Detect which cell encompasses the target text, then output its (x, y) center coordinate. 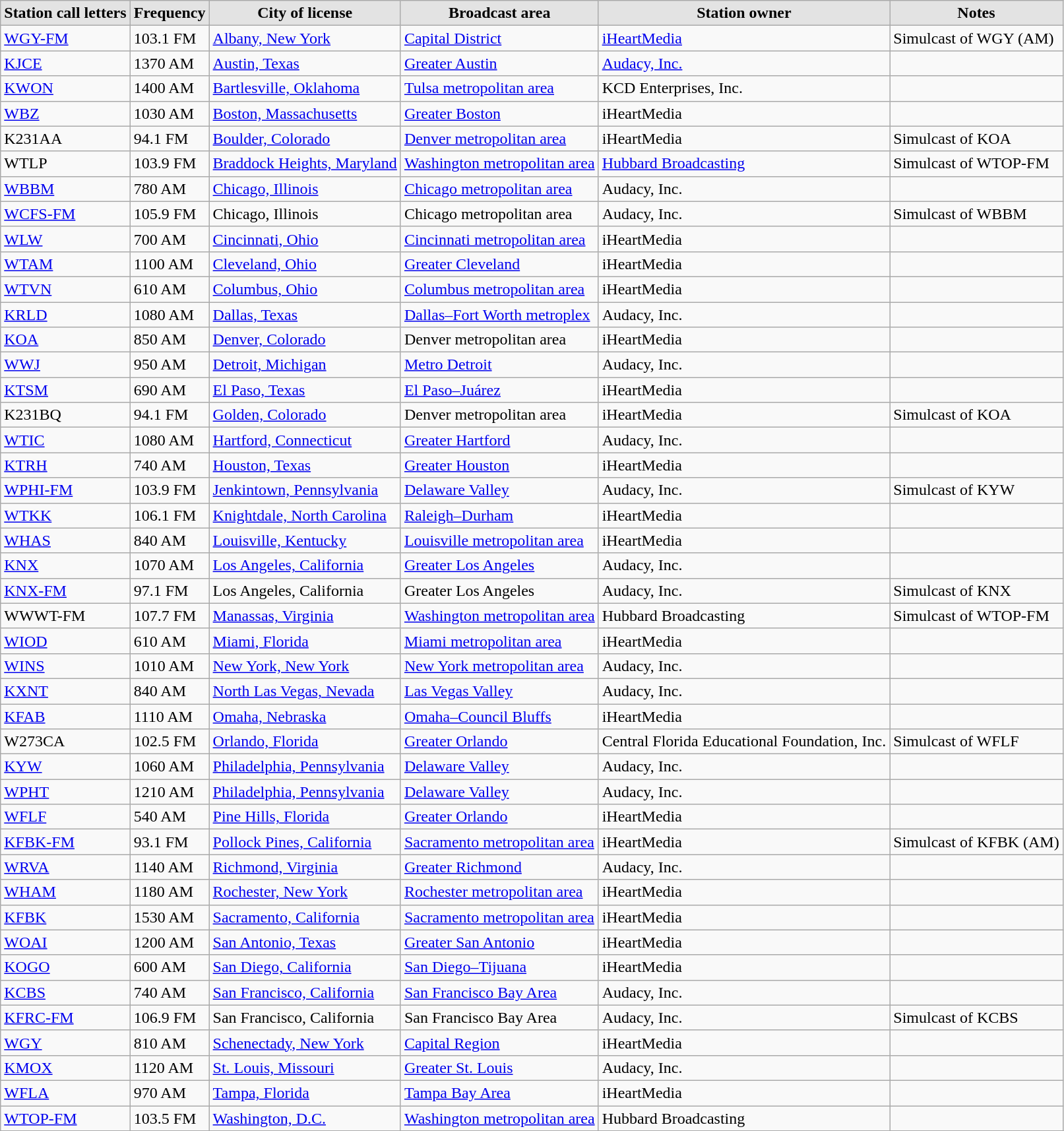
1180 AM (170, 892)
Station call letters (65, 13)
Greater San Antonio (499, 942)
WIOD (65, 641)
KYW (65, 767)
Simulcast of KFBK (AM) (976, 842)
Simulcast of KCBS (976, 1018)
Columbus metropolitan area (499, 289)
Manassas, Virginia (305, 616)
San Antonio, Texas (305, 942)
970 AM (170, 1093)
KCBS (65, 992)
Capital Region (499, 1043)
Miami metropolitan area (499, 641)
Austin, Texas (305, 63)
KFRC-FM (65, 1018)
Broadcast area (499, 13)
Raleigh–Durham (499, 515)
Omaha–Council Bluffs (499, 716)
1060 AM (170, 767)
San Diego–Tijuana (499, 967)
Omaha, Nebraska (305, 716)
El Paso–Juárez (499, 390)
Jenkintown, Pennsylvania (305, 490)
KFBK (65, 917)
KMOX (65, 1068)
780 AM (170, 189)
690 AM (170, 390)
KNX (65, 565)
Rochester, New York (305, 892)
KNX-FM (65, 591)
WWJ (65, 365)
City of license (305, 13)
Greater Hartford (499, 440)
Pine Hills, Florida (305, 817)
KFAB (65, 716)
1140 AM (170, 867)
Metro Detroit (499, 365)
1530 AM (170, 917)
KTRH (65, 465)
Hartford, Connecticut (305, 440)
K231AA (65, 139)
WPHI-FM (65, 490)
WGY-FM (65, 38)
Orlando, Florida (305, 742)
North Las Vegas, Nevada (305, 691)
Sacramento, California (305, 917)
K231BQ (65, 415)
KOA (65, 340)
Simulcast of WBBM (976, 214)
New York, New York (305, 666)
KWON (65, 88)
Greater Houston (499, 465)
KTSM (65, 390)
Rochester metropolitan area (499, 892)
102.5 FM (170, 742)
Denver, Colorado (305, 340)
WOAI (65, 942)
WHAM (65, 892)
Central Florida Educational Foundation, Inc. (744, 742)
1100 AM (170, 264)
Simulcast of KYW (976, 490)
KJCE (65, 63)
Braddock Heights, Maryland (305, 164)
1030 AM (170, 113)
Greater Boston (499, 113)
Boulder, Colorado (305, 139)
1070 AM (170, 565)
WBZ (65, 113)
103.1 FM (170, 38)
WTVN (65, 289)
97.1 FM (170, 591)
1400 AM (170, 88)
WFLF (65, 817)
Detroit, Michigan (305, 365)
810 AM (170, 1043)
Simulcast of KNX (976, 591)
KCD Enterprises, Inc. (744, 88)
Notes (976, 13)
Dallas, Texas (305, 315)
1210 AM (170, 792)
Boston, Massachusetts (305, 113)
107.7 FM (170, 616)
Greater St. Louis (499, 1068)
New York metropolitan area (499, 666)
WWWT-FM (65, 616)
Las Vegas Valley (499, 691)
1120 AM (170, 1068)
Louisville, Kentucky (305, 540)
Pollock Pines, California (305, 842)
Tampa Bay Area (499, 1093)
Dallas–Fort Worth metroplex (499, 315)
WTAM (65, 264)
WTOP-FM (65, 1118)
W273CA (65, 742)
Albany, New York (305, 38)
106.1 FM (170, 515)
St. Louis, Missouri (305, 1068)
WTKK (65, 515)
Louisville metropolitan area (499, 540)
WLW (65, 239)
Simulcast of WFLF (976, 742)
105.9 FM (170, 214)
Frequency (170, 13)
Richmond, Virginia (305, 867)
Greater Austin (499, 63)
Tulsa metropolitan area (499, 88)
WGY (65, 1043)
Knightdale, North Carolina (305, 515)
850 AM (170, 340)
WPHT (65, 792)
Schenectady, New York (305, 1043)
KFBK-FM (65, 842)
Houston, Texas (305, 465)
600 AM (170, 967)
KOGO (65, 967)
Washington, D.C. (305, 1118)
103.5 FM (170, 1118)
WCFS-FM (65, 214)
Greater Richmond (499, 867)
Cincinnati, Ohio (305, 239)
Simulcast of WGY (AM) (976, 38)
WBBM (65, 189)
WINS (65, 666)
Cincinnati metropolitan area (499, 239)
1370 AM (170, 63)
El Paso, Texas (305, 390)
San Diego, California (305, 967)
Tampa, Florida (305, 1093)
950 AM (170, 365)
Miami, Florida (305, 641)
700 AM (170, 239)
540 AM (170, 817)
106.9 FM (170, 1018)
Golden, Colorado (305, 415)
Bartlesville, Oklahoma (305, 88)
1110 AM (170, 716)
Cleveland, Ohio (305, 264)
WHAS (65, 540)
WRVA (65, 867)
WTIC (65, 440)
93.1 FM (170, 842)
Greater Cleveland (499, 264)
WTLP (65, 164)
WFLA (65, 1093)
1200 AM (170, 942)
KXNT (65, 691)
Station owner (744, 13)
KRLD (65, 315)
Columbus, Ohio (305, 289)
1010 AM (170, 666)
Capital District (499, 38)
